Provide the (X, Y) coordinate of the cell's center where the given text is located.  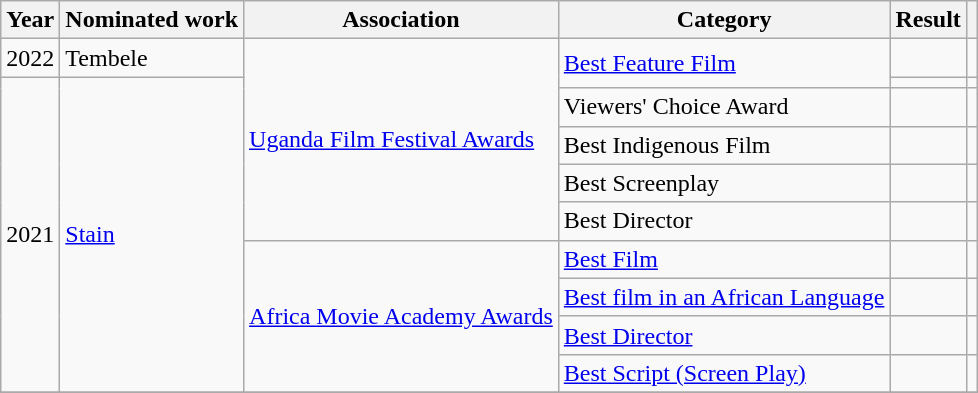
Africa Movie Academy Awards (402, 316)
Category (724, 20)
Tembele (152, 58)
Best Feature Film (724, 64)
Year (30, 20)
2022 (30, 58)
Result (928, 20)
Best Indigenous Film (724, 145)
Best Film (724, 259)
Stain (152, 235)
Best Script (Screen Play) (724, 373)
2021 (30, 235)
Nominated work (152, 20)
Uganda Film Festival Awards (402, 140)
Best Screenplay (724, 183)
Viewers' Choice Award (724, 107)
Best film in an African Language (724, 297)
Association (402, 20)
